Find where the given text appears and provide that cell's center as (X, Y) coordinate. 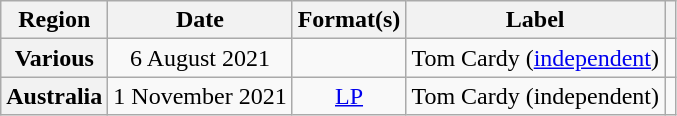
Date (200, 20)
1 November 2021 (200, 96)
6 August 2021 (200, 58)
Region (54, 20)
Label (536, 20)
Format(s) (349, 20)
Australia (54, 96)
LP (349, 96)
Various (54, 58)
